Determine the (x, y) coordinate at the center of the cell enclosing the given text.  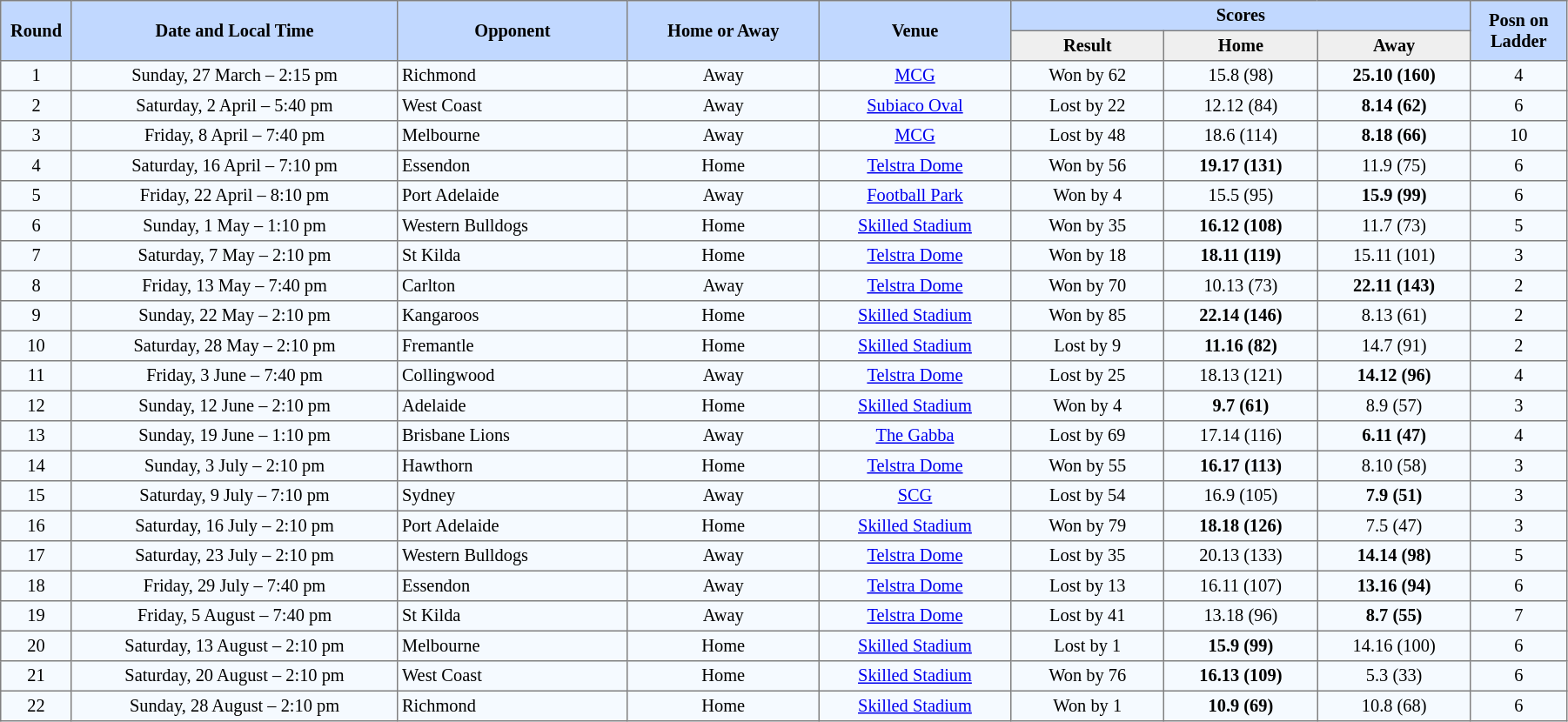
15 (37, 496)
20.13 (133) (1241, 556)
Friday, 3 June – 7:40 pm (234, 376)
8 (37, 285)
Lost by 41 (1088, 616)
Lost by 35 (1088, 556)
19 (37, 616)
7.9 (51) (1394, 496)
Football Park (915, 196)
13 (37, 436)
16 (37, 525)
Won by 55 (1088, 465)
Sunday, 27 March – 2:15 pm (234, 76)
Result (1088, 45)
Scores (1241, 16)
Adelaide (513, 405)
Lost by 9 (1088, 345)
Won by 76 (1088, 676)
17.14 (116) (1241, 436)
16.11 (107) (1241, 585)
Lost by 1 (1088, 645)
Saturday, 9 July – 7:10 pm (234, 496)
The Gabba (915, 436)
25.10 (160) (1394, 76)
Won by 79 (1088, 525)
21 (37, 676)
Sydney (513, 496)
15.11 (101) (1394, 256)
14.16 (100) (1394, 645)
19.17 (131) (1241, 165)
Round (37, 31)
14.7 (91) (1394, 345)
Brisbane Lions (513, 436)
13.16 (94) (1394, 585)
Saturday, 28 May – 2:10 pm (234, 345)
14 (37, 465)
22 (37, 705)
Won by 70 (1088, 285)
16.12 (108) (1241, 225)
Won by 62 (1088, 76)
8.9 (57) (1394, 405)
Won by 18 (1088, 256)
Posn on Ladder (1518, 31)
7.5 (47) (1394, 525)
Won by 1 (1088, 705)
Saturday, 23 July – 2:10 pm (234, 556)
11.9 (75) (1394, 165)
Lost by 54 (1088, 496)
Lost by 25 (1088, 376)
Saturday, 16 April – 7:10 pm (234, 165)
Sunday, 3 July – 2:10 pm (234, 465)
10.9 (69) (1241, 705)
Saturday, 13 August – 2:10 pm (234, 645)
16.17 (113) (1241, 465)
11.16 (82) (1241, 345)
Hawthorn (513, 465)
9.7 (61) (1241, 405)
8.14 (62) (1394, 105)
22.14 (146) (1241, 316)
Opponent (513, 31)
Kangaroos (513, 316)
Lost by 69 (1088, 436)
18.6 (114) (1241, 136)
15.5 (95) (1241, 196)
8.7 (55) (1394, 616)
Sunday, 12 June – 2:10 pm (234, 405)
12.12 (84) (1241, 105)
Carlton (513, 285)
Venue (915, 31)
Sunday, 1 May – 1:10 pm (234, 225)
Friday, 29 July – 7:40 pm (234, 585)
Won by 56 (1088, 165)
Subiaco Oval (915, 105)
Lost by 22 (1088, 105)
18.11 (119) (1241, 256)
11.7 (73) (1394, 225)
6.11 (47) (1394, 436)
5.3 (33) (1394, 676)
14.12 (96) (1394, 376)
Friday, 22 April – 8:10 pm (234, 196)
Won by 35 (1088, 225)
15.8 (98) (1241, 76)
SCG (915, 496)
Friday, 5 August – 7:40 pm (234, 616)
Sunday, 28 August – 2:10 pm (234, 705)
Won by 85 (1088, 316)
14.14 (98) (1394, 556)
Sunday, 22 May – 2:10 pm (234, 316)
13.18 (96) (1241, 616)
1 (37, 76)
12 (37, 405)
18 (37, 585)
Fremantle (513, 345)
18.18 (126) (1241, 525)
8.10 (58) (1394, 465)
Date and Local Time (234, 31)
Sunday, 19 June – 1:10 pm (234, 436)
Lost by 48 (1088, 136)
9 (37, 316)
18.13 (121) (1241, 376)
Home or Away (723, 31)
16.13 (109) (1241, 676)
8.13 (61) (1394, 316)
Friday, 13 May – 7:40 pm (234, 285)
10.8 (68) (1394, 705)
11 (37, 376)
Collingwood (513, 376)
Friday, 8 April – 7:40 pm (234, 136)
Saturday, 16 July – 2:10 pm (234, 525)
16.9 (105) (1241, 496)
22.11 (143) (1394, 285)
Saturday, 2 April – 5:40 pm (234, 105)
10.13 (73) (1241, 285)
17 (37, 556)
20 (37, 645)
8.18 (66) (1394, 136)
Saturday, 7 May – 2:10 pm (234, 256)
Saturday, 20 August – 2:10 pm (234, 676)
Lost by 13 (1088, 585)
